Find where the given text appears and provide that cell's center as (X, Y) coordinate. 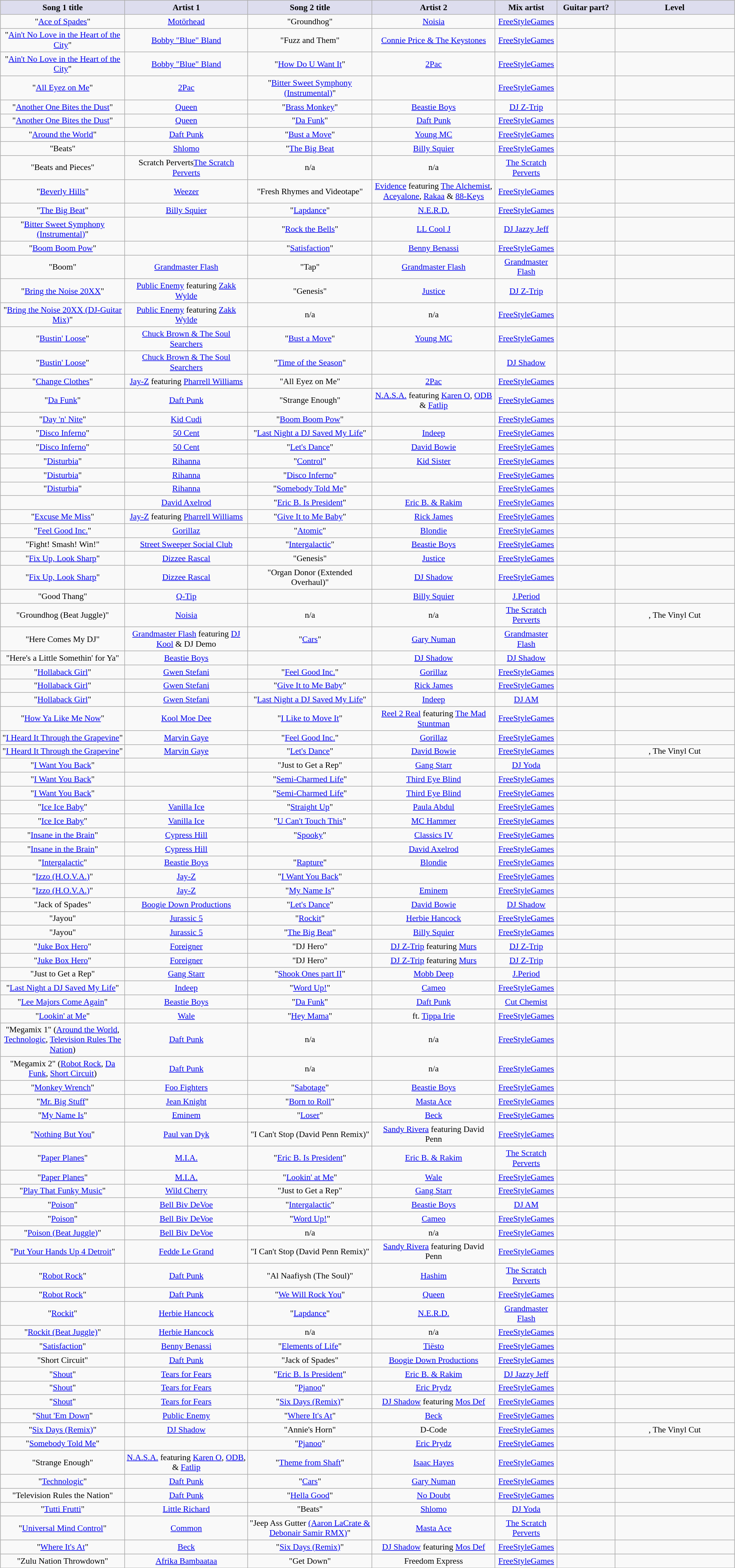
Evidence featuring The Alchemist, Aceyalone, Rakaa & 88-Keys (434, 191)
LL Cool J (434, 229)
"Change Clothes" (62, 381)
Tiësto (434, 1346)
"Poison (Beat Juggle)" (62, 1233)
"Mr. Big Stuff" (62, 1101)
"Hey Mama" (310, 1016)
"Beverly Hills" (62, 191)
"Spooky" (310, 835)
MC Hammer (434, 821)
"Megamix 1" (Around the World, Technologic, Television Rules The Nation) (62, 1040)
"Jeep Ass Gutter (Aaron LaCrate & Debonair Samir RMX)" (310, 1528)
"How Ya Like Me Now" (62, 718)
Paul van Dyk (186, 1134)
Freedom Express (434, 1561)
"Get Down" (310, 1561)
Public Enemy (186, 1416)
"Tutti Frutti" (62, 1509)
Cut Chemist (526, 1002)
Little Richard (186, 1509)
"Al Naafiysh (The Soul)" (310, 1275)
"Megamix 2" (Robot Rock, Da Funk, Short Circuit) (62, 1068)
N.A.S.A. featuring Karen O, ODB & Fatlip (434, 400)
Level (674, 7)
Song 2 title (310, 7)
"Rockit (Beat Juggle)" (62, 1332)
Kid Cudi (186, 419)
Kool Moe Dee (186, 718)
Classics IV (434, 835)
Scratch PervertsThe Scratch Perverts (186, 167)
D-Code (434, 1430)
"Rock the Bells" (310, 229)
"Atomic" (310, 531)
"Groundhog (Beat Juggle)" (62, 615)
"Fight! Smash! Win!" (62, 545)
Mix artist (526, 7)
"Bring the Noise 20XX" (62, 291)
"Bring the Noise 20XX (DJ-Guitar Mix)" (62, 315)
Connie Price & The Keystones (434, 40)
Guitar part? (586, 7)
Street Sweeper Social Club (186, 545)
"Technologic" (62, 1481)
"Annie's Horn" (310, 1430)
"Elements of Life" (310, 1346)
"Theme from Shaft" (310, 1462)
Q-Tip (186, 596)
"Born to Roll" (310, 1101)
"Put Your Hands Up 4 Detroit" (62, 1251)
Weezer (186, 191)
"How Do U Want It" (310, 64)
No Doubt (434, 1495)
Paula Abdul (434, 807)
"Television Rules the Nation" (62, 1495)
"Hella Good" (310, 1495)
Mobb Deep (434, 974)
Song 1 title (62, 7)
N.A.S.A. featuring Karen O, ODB, & Fatlip (186, 1462)
"Beats and Pieces" (62, 167)
"Boom" (62, 266)
"Nothing But You" (62, 1134)
Artist 1 (186, 7)
"Short Circuit" (62, 1360)
"Groundhog" (310, 21)
Afrika Bambaataa (186, 1561)
"Excuse Me Miss" (62, 517)
Motörhead (186, 21)
Foo Fighters (186, 1087)
"We Will Rock You" (310, 1294)
"Here's a Little Somethin' for Ya" (62, 658)
"Here Comes My DJ" (62, 639)
"I Like to Move It" (310, 718)
Grandmaster Flash featuring DJ Kool & DJ Demo (186, 639)
"Brass Monkey" (310, 107)
"Shut 'Em Down" (62, 1416)
"Zulu Nation Throwdown" (62, 1561)
"Straight Up" (310, 807)
Artist 2 (434, 7)
"Tap" (310, 266)
"U Can't Touch This" (310, 821)
Jean Knight (186, 1101)
"Control" (310, 461)
"Ace of Spades" (62, 21)
Isaac Hayes (434, 1462)
Fedde Le Grand (186, 1251)
"Fresh Rhymes and Videotape" (310, 191)
"Shook Ones part II" (310, 974)
"Universal Mind Control" (62, 1528)
"Loser" (310, 1115)
"Rapture" (310, 863)
"Time of the Season" (310, 363)
"Monkey Wrench" (62, 1087)
"Play That Funky Music" (62, 1191)
"The Big Beat (310, 148)
Kid Sister (434, 461)
ft. Tippa Irie (434, 1016)
"Sabotage" (310, 1087)
Wild Cherry (186, 1191)
Hashim (434, 1275)
"Day 'n' Nite" (62, 419)
Reel 2 Real featuring The Mad Stuntman (434, 718)
"Good Thang" (62, 596)
"Fuzz and Them" (310, 40)
"Around the World" (62, 135)
"Lee Majors Come Again" (62, 1002)
Common (186, 1528)
"Organ Donor (Extended Overhaul)" (310, 577)
